Return the (x, y) coordinate for the center point of the cell that contains the specified text.  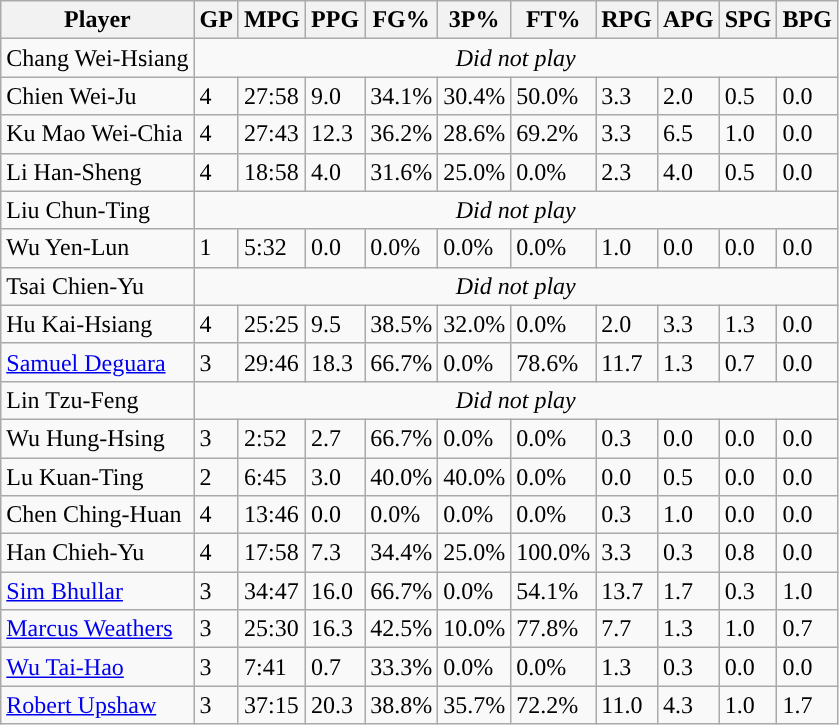
7.3 (336, 553)
Chien Wei-Ju (98, 96)
25:25 (272, 324)
30.4% (474, 96)
Sim Bhullar (98, 591)
11.7 (627, 362)
34.4% (402, 553)
16.0 (336, 591)
34:47 (272, 591)
APG (688, 20)
42.5% (402, 629)
Wu Hung-Hsing (98, 438)
54.1% (554, 591)
Samuel Deguara (98, 362)
Lin Tzu-Feng (98, 400)
Player (98, 20)
16.3 (336, 629)
Robert Upshaw (98, 705)
SPG (748, 20)
Hu Kai-Hsiang (98, 324)
25:30 (272, 629)
9.0 (336, 96)
18:58 (272, 172)
6:45 (272, 477)
Wu Tai-Hao (98, 667)
Wu Yen-Lun (98, 248)
32.0% (474, 324)
6.5 (688, 134)
Ku Mao Wei-Chia (98, 134)
17:58 (272, 553)
Tsai Chien-Yu (98, 286)
72.2% (554, 705)
50.0% (554, 96)
36.2% (402, 134)
12.3 (336, 134)
18.3 (336, 362)
RPG (627, 20)
2.7 (336, 438)
28.6% (474, 134)
20.3 (336, 705)
27:43 (272, 134)
69.2% (554, 134)
Li Han-Sheng (98, 172)
Chang Wei-Hsiang (98, 58)
100.0% (554, 553)
33.3% (402, 667)
Marcus Weathers (98, 629)
37:15 (272, 705)
4.3 (688, 705)
3P% (474, 20)
FT% (554, 20)
2:52 (272, 438)
77.8% (554, 629)
PPG (336, 20)
1 (216, 248)
7.7 (627, 629)
5:32 (272, 248)
Chen Ching-Huan (98, 515)
38.8% (402, 705)
13:46 (272, 515)
3.0 (336, 477)
13.7 (627, 591)
FG% (402, 20)
BPG (807, 20)
0.8 (748, 553)
Han Chieh-Yu (98, 553)
29:46 (272, 362)
Lu Kuan-Ting (98, 477)
34.1% (402, 96)
7:41 (272, 667)
9.5 (336, 324)
11.0 (627, 705)
31.6% (402, 172)
GP (216, 20)
10.0% (474, 629)
Liu Chun-Ting (98, 210)
MPG (272, 20)
2.3 (627, 172)
38.5% (402, 324)
2 (216, 477)
35.7% (474, 705)
78.6% (554, 362)
27:58 (272, 96)
